Extract the (x, y) coordinate from the center of the cell holding the provided text.  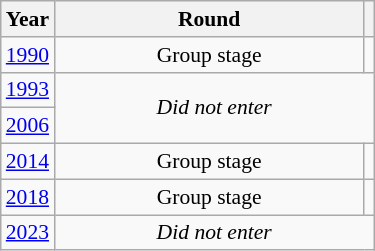
2018 (28, 197)
1990 (28, 55)
2014 (28, 162)
Round (209, 19)
2023 (28, 233)
2006 (28, 126)
Year (28, 19)
1993 (28, 90)
